Return [x, y] of the center of cell containing provided text 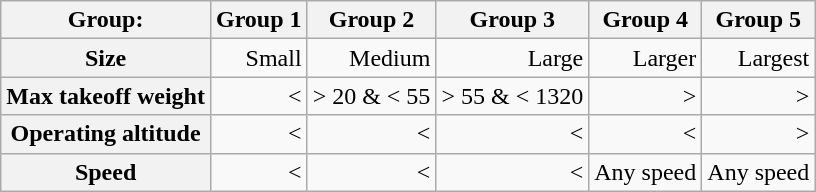
Largest [758, 58]
Group 4 [646, 20]
Group 3 [512, 20]
Group 5 [758, 20]
> 55 & < 1320 [512, 96]
> 20 & < 55 [372, 96]
Group 1 [258, 20]
Max takeoff weight [106, 96]
Medium [372, 58]
Small [258, 58]
Size [106, 58]
Group: [106, 20]
Group 2 [372, 20]
Large [512, 58]
Speed [106, 172]
Operating altitude [106, 134]
Larger [646, 58]
